Locate the cell with the specified text and output its [x, y] center coordinate. 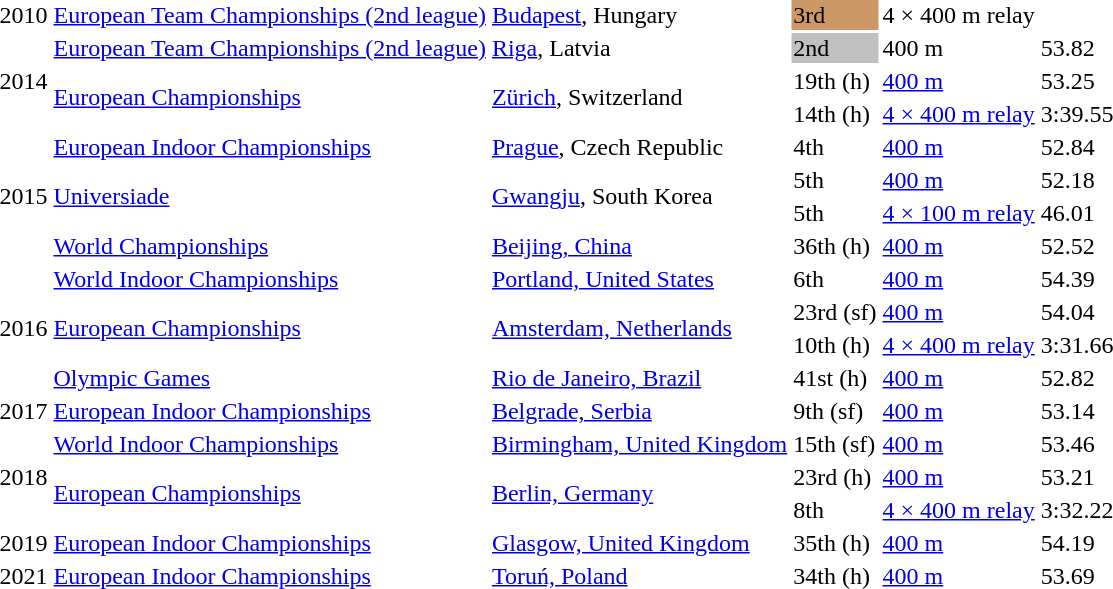
Portland, United States [639, 279]
14th (h) [835, 114]
Rio de Janeiro, Brazil [639, 378]
15th (sf) [835, 444]
Budapest, Hungary [639, 15]
36th (h) [835, 246]
Beijing, China [639, 246]
World Championships [270, 246]
Riga, Latvia [639, 48]
19th (h) [835, 81]
Amsterdam, Netherlands [639, 328]
4 × 100 m relay [958, 213]
Birmingham, United Kingdom [639, 444]
41st (h) [835, 378]
23rd (sf) [835, 312]
2nd [835, 48]
9th (sf) [835, 411]
Olympic Games [270, 378]
10th (h) [835, 345]
4th [835, 147]
35th (h) [835, 543]
Belgrade, Serbia [639, 411]
8th [835, 510]
Zürich, Switzerland [639, 98]
Berlin, Germany [639, 494]
Prague, Czech Republic [639, 147]
6th [835, 279]
Glasgow, United Kingdom [639, 543]
Universiade [270, 196]
Gwangju, South Korea [639, 196]
3rd [835, 15]
23rd (h) [835, 477]
